Search for the cell housing the specified text and yield its (x, y) center coordinate. 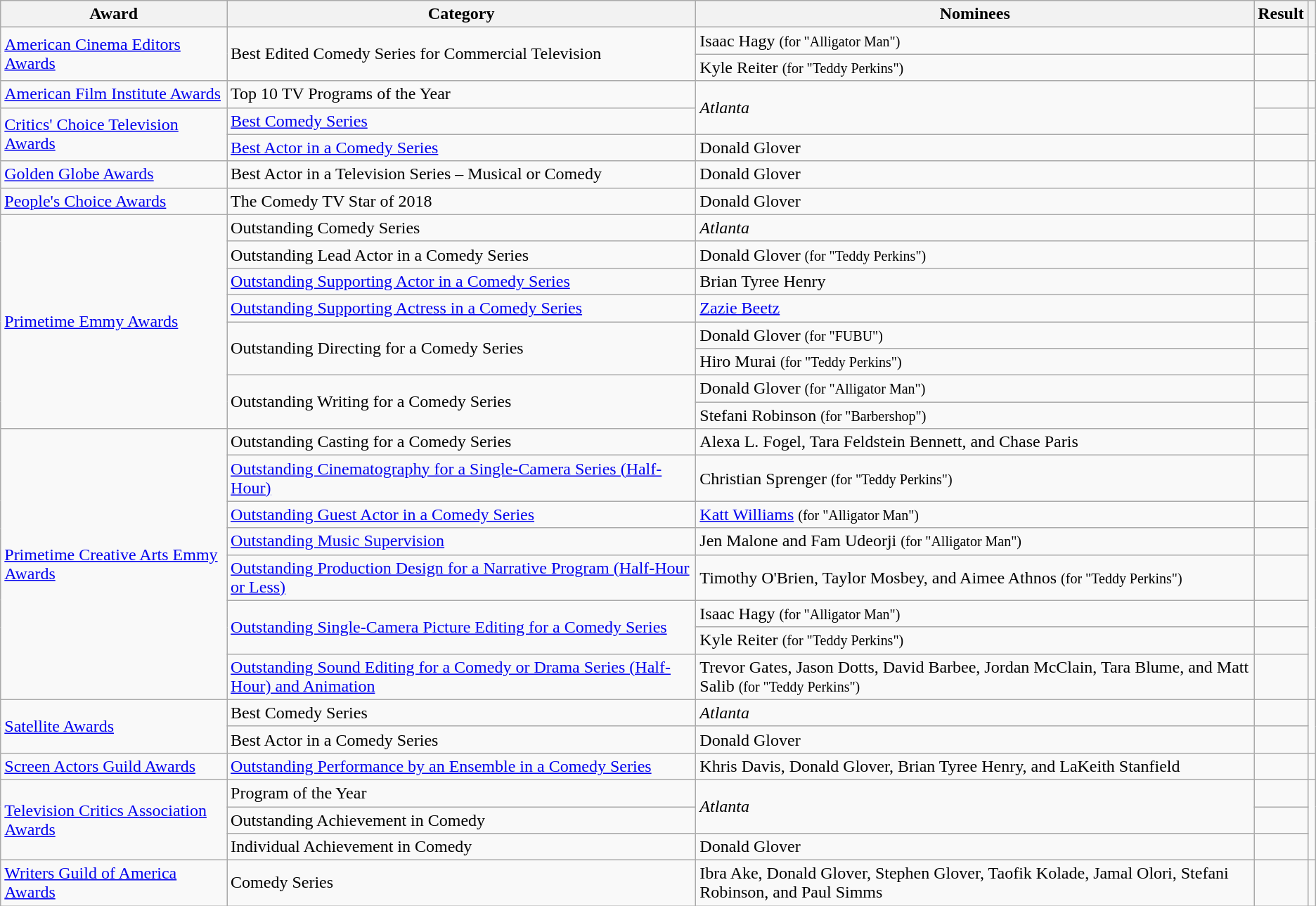
Outstanding Guest Actor in a Comedy Series (461, 515)
Outstanding Casting for a Comedy Series (461, 442)
Outstanding Cinematography for a Single-Camera Series (Half-Hour) (461, 478)
Primetime Creative Arts Emmy Awards (114, 564)
Comedy Series (461, 883)
Writers Guild of America Awards (114, 883)
Outstanding Sound Editing for a Comedy or Drama Series (Half-Hour) and Animation (461, 676)
Alexa L. Fogel, Tara Feldstein Bennett, and Chase Paris (975, 442)
Stefani Robinson (for "Barbershop") (975, 415)
Best Actor in a Television Series – Musical or Comedy (461, 174)
Outstanding Supporting Actor in a Comedy Series (461, 281)
Khris Davis, Donald Glover, Brian Tyree Henry, and LaKeith Stanfield (975, 766)
Hiro Murai (for "Teddy Perkins") (975, 362)
Individual Achievement in Comedy (461, 847)
Outstanding Writing for a Comedy Series (461, 402)
Outstanding Lead Actor in a Comedy Series (461, 254)
Outstanding Comedy Series (461, 228)
Outstanding Directing for a Comedy Series (461, 349)
Primetime Emmy Awards (114, 321)
Outstanding Production Design for a Narrative Program (Half-Hour or Less) (461, 578)
Christian Sprenger (for "Teddy Perkins") (975, 478)
People's Choice Awards (114, 201)
Outstanding Single-Camera Picture Editing for a Comedy Series (461, 627)
Trevor Gates, Jason Dotts, David Barbee, Jordan McClain, Tara Blume, and Matt Salib (for "Teddy Perkins") (975, 676)
Outstanding Performance by an Ensemble in a Comedy Series (461, 766)
Jen Malone and Fam Udeorji (for "Alligator Man") (975, 541)
American Film Institute Awards (114, 94)
Critics' Choice Television Awards (114, 134)
Katt Williams (for "Alligator Man") (975, 515)
American Cinema Editors Awards (114, 54)
Top 10 TV Programs of the Year (461, 94)
Golden Globe Awards (114, 174)
Donald Glover (for "Teddy Perkins") (975, 254)
Donald Glover (for "Alligator Man") (975, 389)
Timothy O'Brien, Taylor Mosbey, and Aimee Athnos (for "Teddy Perkins") (975, 578)
Donald Glover (for "FUBU") (975, 335)
Award (114, 14)
The Comedy TV Star of 2018 (461, 201)
Zazie Beetz (975, 308)
Screen Actors Guild Awards (114, 766)
Best Edited Comedy Series for Commercial Television (461, 54)
Brian Tyree Henry (975, 281)
Outstanding Supporting Actress in a Comedy Series (461, 308)
Outstanding Achievement in Comedy (461, 820)
Program of the Year (461, 793)
Television Critics Association Awards (114, 820)
Satellite Awards (114, 726)
Ibra Ake, Donald Glover, Stephen Glover, Taofik Kolade, Jamal Olori, Stefani Robinson, and Paul Simms (975, 883)
Outstanding Music Supervision (461, 541)
Result (1281, 14)
Category (461, 14)
Nominees (975, 14)
